Locate the cell with the specified text and output its (x, y) center coordinate. 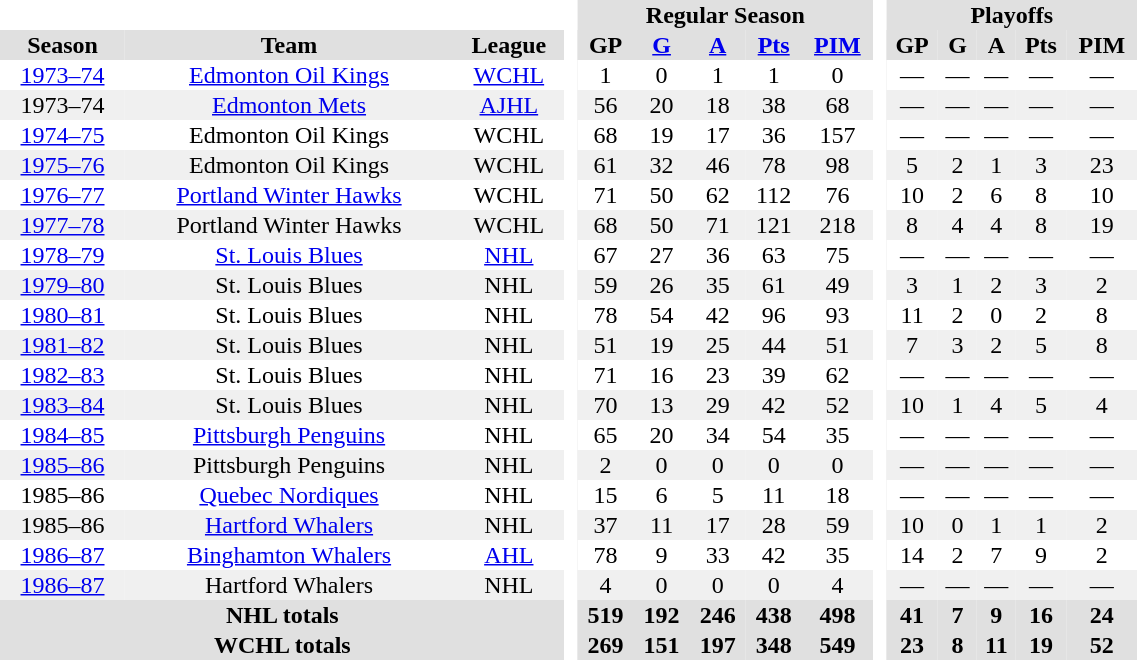
33 (718, 555)
96 (774, 315)
269 (606, 645)
56 (606, 105)
Edmonton Mets (289, 105)
121 (774, 225)
Regular Season (726, 15)
1983–84 (62, 405)
519 (606, 615)
PIM (838, 45)
Quebec Nordiques (289, 495)
151 (662, 645)
AJHL (509, 105)
1976–77 (62, 195)
WCHL totals (282, 645)
44 (774, 345)
1982–83 (62, 375)
1975–76 (62, 165)
63 (774, 255)
1981–82 (62, 345)
67 (606, 255)
70 (606, 405)
438 (774, 615)
192 (662, 615)
Season (62, 45)
348 (774, 645)
Binghamton Whalers (289, 555)
1978–79 (62, 255)
49 (838, 285)
28 (774, 525)
41 (912, 615)
52 (838, 405)
37 (606, 525)
93 (838, 315)
46 (718, 165)
34 (718, 435)
38 (774, 105)
112 (774, 195)
1980–81 (62, 315)
65 (606, 435)
1979–80 (62, 285)
27 (662, 255)
76 (838, 195)
1977–78 (62, 225)
25 (718, 345)
498 (838, 615)
1974–75 (62, 135)
15 (606, 495)
Team (289, 45)
AHL (509, 555)
League (509, 45)
29 (718, 405)
218 (838, 225)
157 (838, 135)
549 (838, 645)
NHL totals (282, 615)
197 (718, 645)
98 (838, 165)
246 (718, 615)
75 (838, 255)
32 (662, 165)
1984–85 (62, 435)
39 (774, 375)
26 (662, 285)
14 (912, 555)
13 (662, 405)
